Detect which cell encompasses the target text, then output its (x, y) center coordinate. 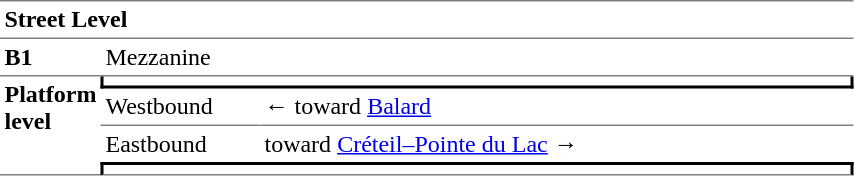
Mezzanine (478, 58)
Westbound (180, 107)
B1 (50, 58)
Platform level (50, 126)
toward Créteil–Pointe du Lac → (557, 144)
← toward Balard (557, 107)
Eastbound (180, 144)
Street Level (427, 20)
